Locate the cell with the specified text and output its (X, Y) center coordinate. 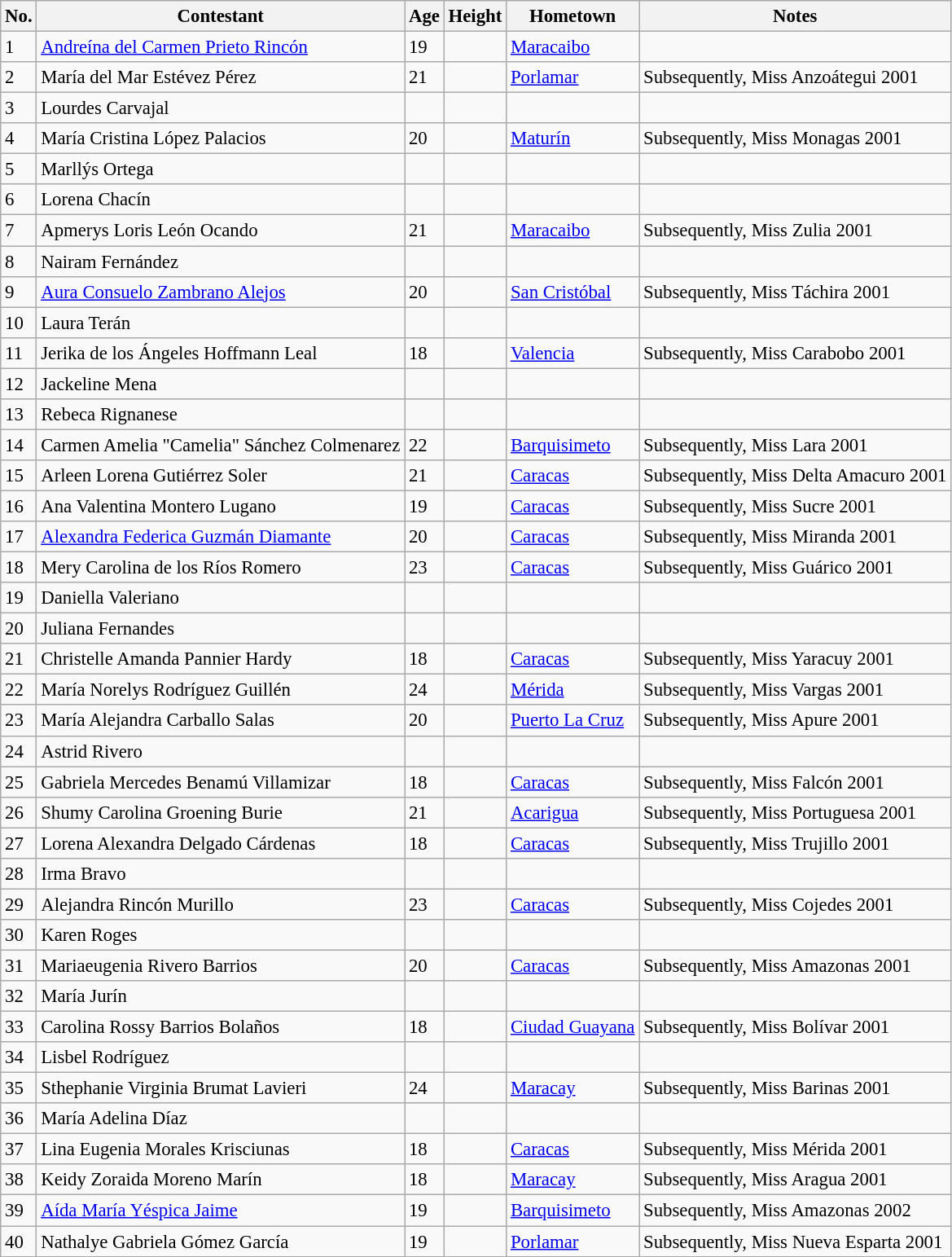
Subsequently, Miss Yaracuy 2001 (795, 659)
13 (19, 415)
Notes (795, 16)
Valencia (573, 353)
14 (19, 445)
Aída María Yéspica Jaime (221, 1211)
Nairam Fernández (221, 262)
Subsequently, Miss Sucre 2001 (795, 506)
Karen Roges (221, 935)
15 (19, 476)
Marllýs Ortega (221, 169)
Ana Valentina Montero Lugano (221, 506)
Apmerys Loris León Ocando (221, 231)
Mérida (573, 690)
Alexandra Federica Guzmán Diamante (221, 537)
Subsequently, Miss Anzoátegui 2001 (795, 77)
Keidy Zoraida Moreno Marín (221, 1180)
Mariaeugenia Rivero Barrios (221, 965)
Subsequently, Miss Apure 2001 (795, 721)
Height (475, 16)
Subsequently, Miss Amazonas 2001 (795, 965)
María Norelys Rodríguez Guillén (221, 690)
Maturín (573, 138)
Subsequently, Miss Mérida 2001 (795, 1149)
Subsequently, Miss Amazonas 2002 (795, 1211)
No. (19, 16)
Alejandra Rincón Murillo (221, 904)
Subsequently, Miss Táchira 2001 (795, 292)
Andreína del Carmen Prieto Rincón (221, 47)
12 (19, 384)
Jackeline Mena (221, 384)
34 (19, 1057)
María Jurín (221, 996)
Christelle Amanda Pannier Hardy (221, 659)
Subsequently, Miss Cojedes 2001 (795, 904)
Subsequently, Miss Carabobo 2001 (795, 353)
35 (19, 1088)
Age (425, 16)
30 (19, 935)
Laura Terán (221, 323)
Sthephanie Virginia Brumat Lavieri (221, 1088)
María Cristina López Palacios (221, 138)
1 (19, 47)
Mery Carolina de los Ríos Romero (221, 568)
Carmen Amelia "Camelia" Sánchez Colmenarez (221, 445)
Rebeca Rignanese (221, 415)
Shumy Carolina Groening Burie (221, 812)
3 (19, 108)
Lina Eugenia Morales Krisciunas (221, 1149)
Lourdes Carvajal (221, 108)
Subsequently, Miss Miranda 2001 (795, 537)
7 (19, 231)
8 (19, 262)
31 (19, 965)
Subsequently, Miss Vargas 2001 (795, 690)
Contestant (221, 16)
10 (19, 323)
2 (19, 77)
33 (19, 1027)
Lorena Alexandra Delgado Cárdenas (221, 843)
Subsequently, Miss Bolívar 2001 (795, 1027)
4 (19, 138)
5 (19, 169)
Irma Bravo (221, 874)
25 (19, 782)
Jerika de los Ángeles Hoffmann Leal (221, 353)
Subsequently, Miss Guárico 2001 (795, 568)
40 (19, 1242)
Lorena Chacín (221, 200)
Acarigua (573, 812)
17 (19, 537)
Subsequently, Miss Aragua 2001 (795, 1180)
Ciudad Guayana (573, 1027)
11 (19, 353)
Aura Consuelo Zambrano Alejos (221, 292)
38 (19, 1180)
Subsequently, Miss Barinas 2001 (795, 1088)
Astrid Rivero (221, 751)
37 (19, 1149)
Hometown (573, 16)
Carolina Rossy Barrios Bolaños (221, 1027)
Subsequently, Miss Trujillo 2001 (795, 843)
26 (19, 812)
María del Mar Estévez Pérez (221, 77)
16 (19, 506)
39 (19, 1211)
Puerto La Cruz (573, 721)
María Adelina Díaz (221, 1119)
Subsequently, Miss Nueva Esparta 2001 (795, 1242)
Nathalye Gabriela Gómez García (221, 1242)
27 (19, 843)
Gabriela Mercedes Benamú Villamizar (221, 782)
Subsequently, Miss Monagas 2001 (795, 138)
Lisbel Rodríguez (221, 1057)
29 (19, 904)
9 (19, 292)
28 (19, 874)
San Cristóbal (573, 292)
María Alejandra Carballo Salas (221, 721)
Juliana Fernandes (221, 629)
6 (19, 200)
Subsequently, Miss Delta Amacuro 2001 (795, 476)
Arleen Lorena Gutiérrez Soler (221, 476)
Subsequently, Miss Zulia 2001 (795, 231)
Daniella Valeriano (221, 598)
Subsequently, Miss Falcón 2001 (795, 782)
Subsequently, Miss Lara 2001 (795, 445)
Subsequently, Miss Portuguesa 2001 (795, 812)
32 (19, 996)
36 (19, 1119)
